For the text-containing cell, return its midpoint in (x, y) coordinate format. 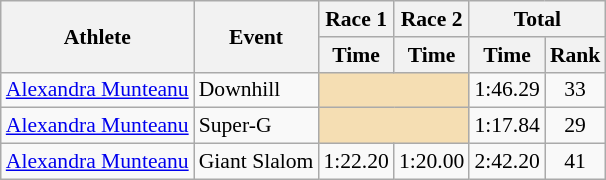
Race 1 (356, 19)
29 (576, 126)
Race 2 (432, 19)
1:17.84 (506, 126)
41 (576, 162)
1:20.00 (432, 162)
Total (537, 19)
Event (256, 36)
33 (576, 90)
Giant Slalom (256, 162)
Rank (576, 55)
Super-G (256, 126)
Downhill (256, 90)
1:22.20 (356, 162)
1:46.29 (506, 90)
2:42.20 (506, 162)
Athlete (98, 36)
